Determine the (x, y) coordinate at the center of the cell enclosing the given text.  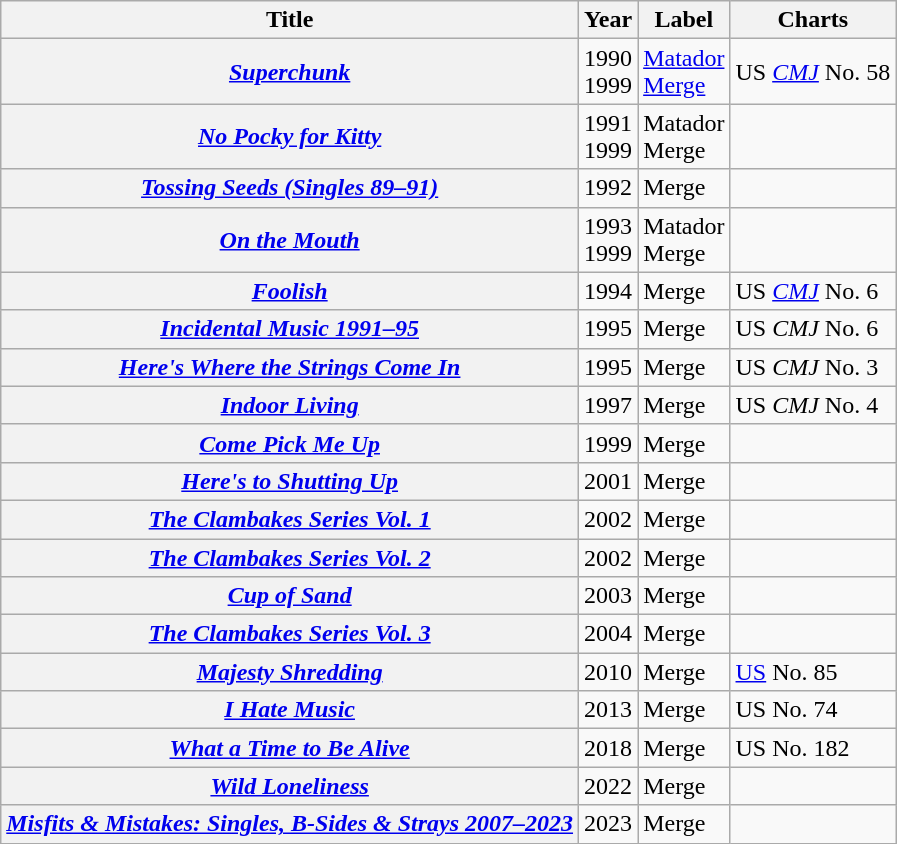
Misfits & Mistakes: Singles, B-Sides & Strays 2007–2023 (290, 824)
2022 (608, 786)
Wild Loneliness (290, 786)
US No. 74 (813, 710)
No Pocky for Kitty (290, 136)
1997 (608, 405)
On the Mouth (290, 240)
Majesty Shredding (290, 672)
2001 (608, 481)
2004 (608, 634)
2010 (608, 672)
1994 (608, 291)
US No. 85 (813, 672)
US No. 182 (813, 748)
1992 (608, 188)
Cup of Sand (290, 596)
2023 (608, 824)
Come Pick Me Up (290, 443)
2003 (608, 596)
Here's Where the Strings Come In (290, 367)
The Clambakes Series Vol. 3 (290, 634)
What a Time to Be Alive (290, 748)
Year (608, 20)
19931999 (608, 240)
US CMJ No. 58 (813, 72)
Title (290, 20)
Tossing Seeds (Singles 89–91) (290, 188)
Incidental Music 1991–95 (290, 329)
US CMJ No. 4 (813, 405)
Indoor Living (290, 405)
Foolish (290, 291)
US CMJ No. 3 (813, 367)
Here's to Shutting Up (290, 481)
The Clambakes Series Vol. 2 (290, 557)
Charts (813, 20)
The Clambakes Series Vol. 1 (290, 519)
Label (684, 20)
I Hate Music (290, 710)
19911999 (608, 136)
2018 (608, 748)
Superchunk (290, 72)
19901999 (608, 72)
2013 (608, 710)
1999 (608, 443)
